Identify which cell holds the provided text, then report its [x, y] central coordinate. 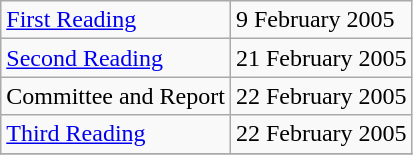
Second Reading [116, 58]
Third Reading [116, 134]
21 February 2005 [321, 58]
9 February 2005 [321, 20]
First Reading [116, 20]
Committee and Report [116, 96]
